Return [x, y] of the center of cell containing provided text 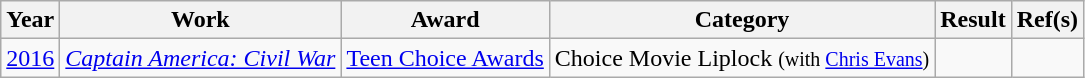
Teen Choice Awards [445, 58]
Award [445, 20]
Choice Movie Liplock (with Chris Evans) [742, 58]
Category [742, 20]
Work [200, 20]
Ref(s) [1047, 20]
Captain America: Civil War [200, 58]
Result [973, 20]
Year [30, 20]
2016 [30, 58]
